Determine the (x, y) coordinate at the center of the cell enclosing the given text.  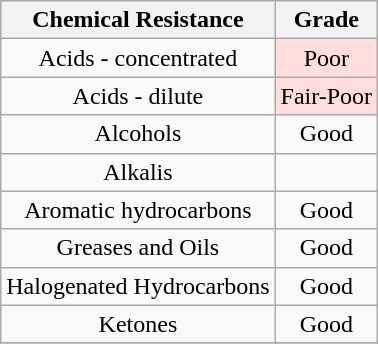
Poor (326, 58)
Greases and Oils (138, 248)
Fair-Poor (326, 96)
Chemical Resistance (138, 20)
Alkalis (138, 172)
Grade (326, 20)
Acids - concentrated (138, 58)
Acids - dilute (138, 96)
Alcohols (138, 134)
Aromatic hydrocarbons (138, 210)
Halogenated Hydrocarbons (138, 286)
Ketones (138, 324)
